Return [x, y] of the center of cell containing provided text 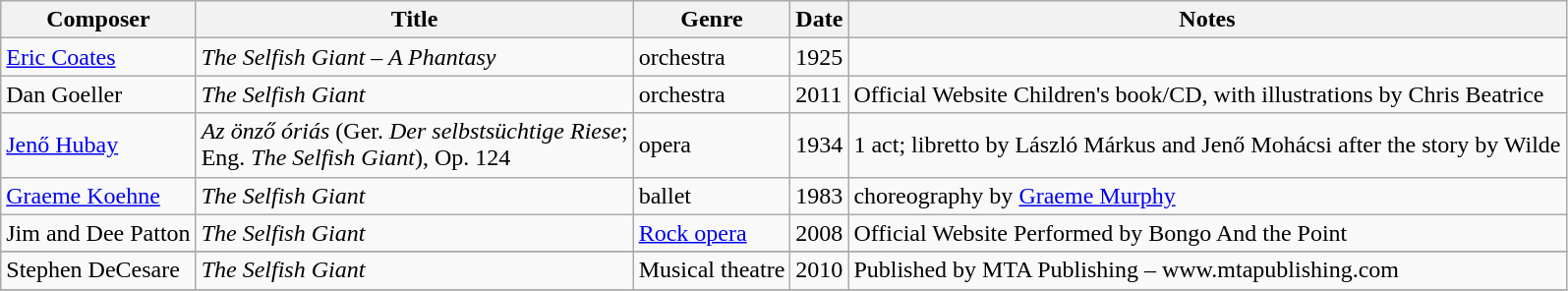
1934 [820, 145]
Jenő Hubay [98, 145]
Composer [98, 20]
Musical theatre [712, 270]
The Selfish Giant – A Phantasy [415, 57]
2011 [820, 94]
Dan Goeller [98, 94]
Genre [712, 20]
2010 [820, 270]
2008 [820, 233]
Az önző óriás (Ger. Der selbstsüchtige Riese; Eng. The Selfish Giant), Op. 124 [415, 145]
Official Website Performed by Bongo And the Point [1207, 233]
opera [712, 145]
Official Website Children's book/CD, with illustrations by Chris Beatrice [1207, 94]
Eric Coates [98, 57]
Notes [1207, 20]
Rock opera [712, 233]
Stephen DeCesare [98, 270]
1 act; libretto by László Márkus and Jenő Mohácsi after the story by Wilde [1207, 145]
1925 [820, 57]
Graeme Koehne [98, 196]
Date [820, 20]
1983 [820, 196]
Published by MTA Publishing – www.mtapublishing.com [1207, 270]
Title [415, 20]
choreography by Graeme Murphy [1207, 196]
Jim and Dee Patton [98, 233]
ballet [712, 196]
